Capture the cell that displays the provided text and extract its (X, Y) central coordinate. 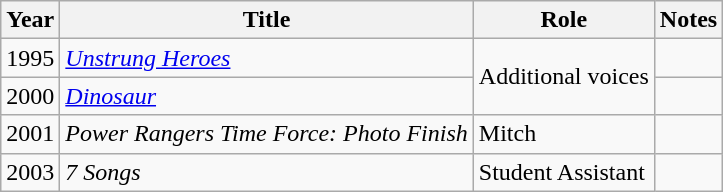
Additional voices (564, 77)
2001 (30, 134)
1995 (30, 58)
Notes (688, 20)
7 Songs (266, 172)
2003 (30, 172)
Role (564, 20)
Student Assistant (564, 172)
Title (266, 20)
Year (30, 20)
Unstrung Heroes (266, 58)
Power Rangers Time Force: Photo Finish (266, 134)
Mitch (564, 134)
Dinosaur (266, 96)
2000 (30, 96)
